For the text-containing cell, return its midpoint in (X, Y) coordinate format. 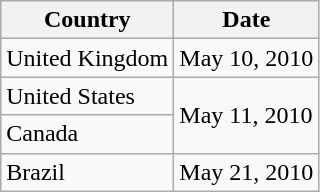
Canada (88, 134)
Date (246, 20)
May 21, 2010 (246, 172)
Country (88, 20)
May 11, 2010 (246, 115)
May 10, 2010 (246, 58)
Brazil (88, 172)
United Kingdom (88, 58)
United States (88, 96)
